Scan for the cell matching the given text and deliver its [X, Y] coordinate at center. 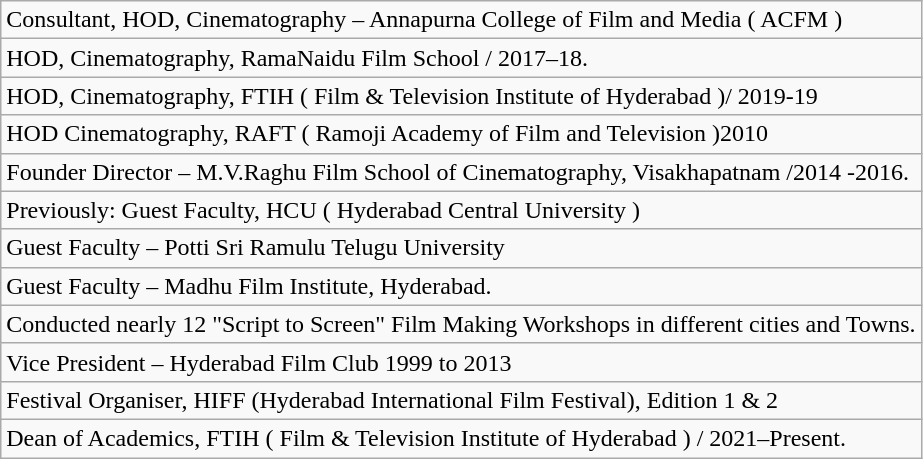
Guest Faculty – Potti Sri Ramulu Telugu University [461, 248]
Previously: Guest Faculty, HCU ( Hyderabad Central University ) [461, 210]
Dean of Academics, FTIH ( Film & Television Institute of Hyderabad ) / 2021–Present. [461, 438]
HOD, Cinematography, RamaNaidu Film School / 2017–18. [461, 58]
Vice President – Hyderabad Film Club 1999 to 2013 [461, 362]
HOD Cinematography, RAFT ( Ramoji Academy of Film and Television )2010 [461, 134]
HOD, Cinematography, FTIH ( Film & Television Institute of Hyderabad )/ 2019-19 [461, 96]
Conducted nearly 12 "Script to Screen" Film Making Workshops in different cities and Towns. [461, 324]
Guest Faculty – Madhu Film Institute, Hyderabad. [461, 286]
Founder Director – M.V.Raghu Film School of Cinematography, Visakhapatnam /2014 -2016. [461, 172]
Festival Organiser, HIFF (Hyderabad International Film Festival), Edition 1 & 2 [461, 400]
Consultant, HOD, Cinematography – Annapurna College of Film and Media ( ACFM ) [461, 20]
